Detect which cell encompasses the target text, then output its (X, Y) center coordinate. 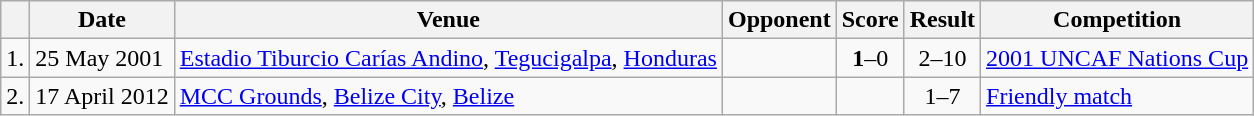
Date (102, 20)
Result (942, 20)
17 April 2012 (102, 96)
Competition (1118, 20)
Opponent (779, 20)
Venue (448, 20)
1–7 (942, 96)
2–10 (942, 58)
Score (870, 20)
2. (16, 96)
Friendly match (1118, 96)
Estadio Tiburcio Carías Andino, Tegucigalpa, Honduras (448, 58)
2001 UNCAF Nations Cup (1118, 58)
MCC Grounds, Belize City, Belize (448, 96)
1. (16, 58)
1–0 (870, 58)
25 May 2001 (102, 58)
